Pinpoint the cell where the given text exists, returning its [X, Y] midpoint coordinate. 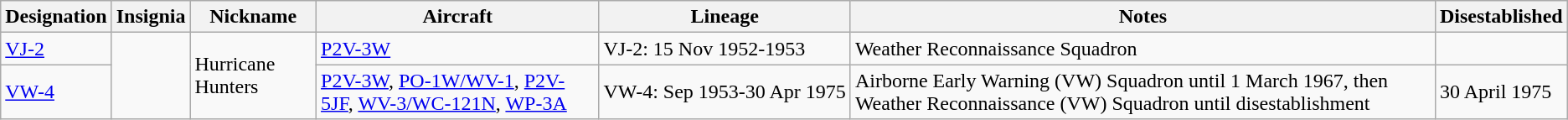
Aircraft [457, 17]
Disestablished [1501, 17]
Designation [56, 17]
Weather Reconnaissance Squadron [1142, 49]
P2V-3W [457, 49]
VW-4: Sep 1953-30 Apr 1975 [725, 92]
Airborne Early Warning (VW) Squadron until 1 March 1967, then Weather Reconnaissance (VW) Squadron until disestablishment [1142, 92]
VJ-2 [56, 49]
VW-4 [56, 92]
Nickname [253, 17]
30 April 1975 [1501, 92]
P2V-3W, PO-1W/WV-1, P2V-5JF, WV-3/WC-121N, WP-3A [457, 92]
Notes [1142, 17]
Insignia [151, 17]
Lineage [725, 17]
Hurricane Hunters [253, 76]
VJ-2: 15 Nov 1952-1953 [725, 49]
